Pinpoint the cell where the given text exists, returning its (x, y) midpoint coordinate. 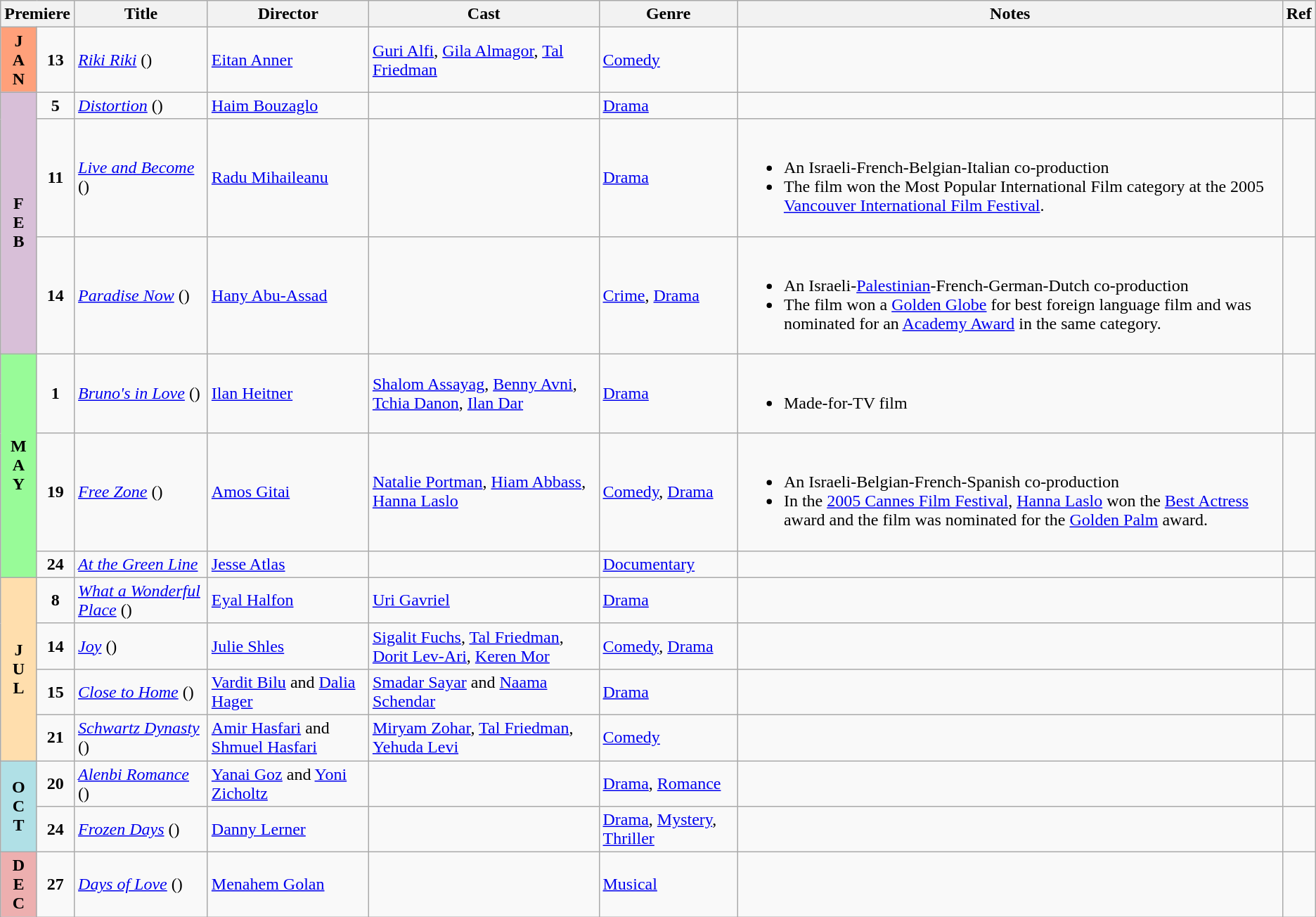
Documentary (668, 564)
Alenbi Romance () (141, 783)
Hany Abu-Assad (288, 295)
Danny Lerner (288, 830)
Distortion () (141, 105)
Director (288, 14)
Eyal Halfon (288, 601)
Paradise Now () (141, 295)
Days of Love () (141, 885)
Close to Home () (141, 692)
JUL (18, 669)
20 (55, 783)
Title (141, 14)
Ilan Heitner (288, 394)
15 (55, 692)
At the Green Line (141, 564)
Cast (484, 14)
5 (55, 105)
Uri Gavriel (484, 601)
Genre (668, 14)
Yanai Goz and Yoni Zicholtz (288, 783)
Free Zone () (141, 492)
Eitan Anner (288, 60)
19 (55, 492)
Amos Gitai (288, 492)
Crime, Drama (668, 295)
Live and Become () (141, 177)
Frozen Days () (141, 830)
1 (55, 394)
Miryam Zohar, Tal Friedman, Yehuda Levi (484, 737)
Drama, Mystery, Thriller (668, 830)
11 (55, 177)
Bruno's in Love () (141, 394)
JAN (18, 60)
13 (55, 60)
FEB (18, 223)
Jesse Atlas (288, 564)
Vardit Bilu and Dalia Hager (288, 692)
Julie Shles (288, 646)
Sigalit Fuchs, Tal Friedman, Dorit Lev-Ari, Keren Mor (484, 646)
Amir Hasfari and Shmuel Hasfari (288, 737)
Shalom Assayag, Benny Avni, Tchia Danon, Ilan Dar (484, 394)
DEC (18, 885)
Musical (668, 885)
Menahem Golan (288, 885)
Riki Riki () (141, 60)
Premiere (38, 14)
Smadar Sayar and Naama Schendar (484, 692)
OCT (18, 807)
Schwartz Dynasty () (141, 737)
Made-for-TV film (1009, 394)
MAY (18, 466)
Ref (1299, 14)
Joy () (141, 646)
Drama, Romance (668, 783)
21 (55, 737)
Natalie Portman, Hiam Abbass, Hanna Laslo (484, 492)
Notes (1009, 14)
27 (55, 885)
Haim Bouzaglo (288, 105)
What a Wonderful Place () (141, 601)
Radu Mihaileanu (288, 177)
8 (55, 601)
Guri Alfi, Gila Almagor, Tal Friedman (484, 60)
